Find where the given text appears and provide that cell's center as [x, y] coordinate. 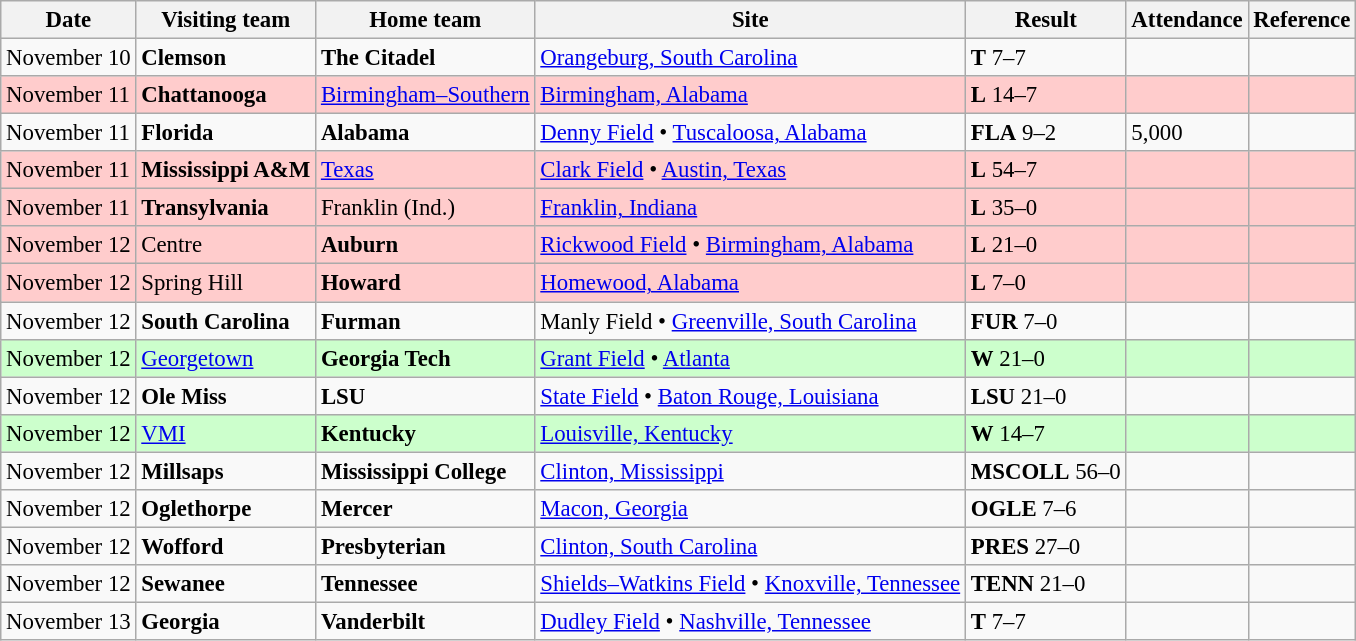
Georgia [226, 621]
Denny Field • Tuscaloosa, Alabama [750, 133]
Result [1046, 20]
Clemson [226, 58]
L 35–0 [1046, 208]
L 21–0 [1046, 245]
Kentucky [426, 433]
Manly Field • Greenville, South Carolina [750, 321]
W 14–7 [1046, 433]
5,000 [1187, 133]
Macon, Georgia [750, 509]
South Carolina [226, 321]
LSU [426, 396]
Clinton, Mississippi [750, 471]
OGLE 7–6 [1046, 509]
Louisville, Kentucky [750, 433]
Franklin, Indiana [750, 208]
LSU 21–0 [1046, 396]
Clark Field • Austin, Texas [750, 170]
Presbyterian [426, 546]
Furman [426, 321]
Home team [426, 20]
Mississippi A&M [226, 170]
Shields–Watkins Field • Knoxville, Tennessee [750, 584]
Grant Field • Atlanta [750, 358]
Mercer [426, 509]
Spring Hill [226, 283]
Tennessee [426, 584]
Sewanee [226, 584]
PRES 27–0 [1046, 546]
Alabama [426, 133]
Oglethorpe [226, 509]
Ole Miss [226, 396]
Orangeburg, South Carolina [750, 58]
November 13 [68, 621]
Texas [426, 170]
Auburn [426, 245]
Millsaps [226, 471]
Georgia Tech [426, 358]
Vanderbilt [426, 621]
Visiting team [226, 20]
Wofford [226, 546]
Franklin (Ind.) [426, 208]
L 7–0 [1046, 283]
MSCOLL 56–0 [1046, 471]
November 10 [68, 58]
FLA 9–2 [1046, 133]
TENN 21–0 [1046, 584]
Howard [426, 283]
VMI [226, 433]
W 21–0 [1046, 358]
Clinton, South Carolina [750, 546]
Florida [226, 133]
State Field • Baton Rouge, Louisiana [750, 396]
Birmingham–Southern [426, 95]
The Citadel [426, 58]
L 14–7 [1046, 95]
Chattanooga [226, 95]
Birmingham, Alabama [750, 95]
Centre [226, 245]
Attendance [1187, 20]
L 54–7 [1046, 170]
Dudley Field • Nashville, Tennessee [750, 621]
Site [750, 20]
Transylvania [226, 208]
Rickwood Field • Birmingham, Alabama [750, 245]
Georgetown [226, 358]
Date [68, 20]
FUR 7–0 [1046, 321]
Homewood, Alabama [750, 283]
Mississippi College [426, 471]
Reference [1302, 20]
